Locate the cell with the specified text and output its (x, y) center coordinate. 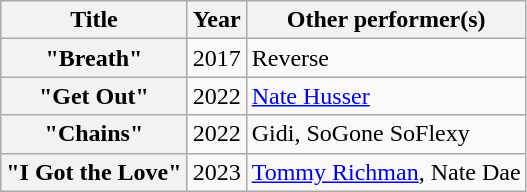
"Breath" (94, 58)
Other performer(s) (386, 20)
Tommy Richman, Nate Dae (386, 172)
Year (216, 20)
Nate Husser (386, 96)
"Get Out" (94, 96)
"I Got the Love" (94, 172)
2017 (216, 58)
Reverse (386, 58)
"Chains" (94, 134)
Gidi, SoGone SoFlexy (386, 134)
Title (94, 20)
2023 (216, 172)
